Determine the [X, Y] coordinate at the center of the cell enclosing the given text.  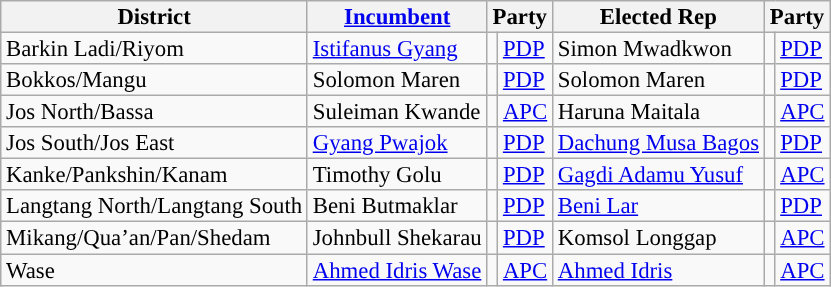
Istifanus Gyang [397, 49]
Ahmed Idris Wase [397, 270]
Gyang Pwajok [397, 143]
Wase [154, 270]
Suleiman Kwande [397, 112]
Johnbull Shekarau [397, 238]
Timothy Golu [397, 175]
Beni Lar [658, 206]
Gagdi Adamu Yusuf [658, 175]
Langtang North/Langtang South [154, 206]
Bokkos/Mangu [154, 80]
Ahmed Idris [658, 270]
Beni Butmaklar [397, 206]
Jos South/Jos East [154, 143]
Incumbent [397, 17]
Komsol Longgap [658, 238]
Dachung Musa Bagos [658, 143]
District [154, 17]
Elected Rep [658, 17]
Mikang/Qua’an/Pan/Shedam [154, 238]
Simon Mwadkwon [658, 49]
Haruna Maitala [658, 112]
Barkin Ladi/Riyom [154, 49]
Jos North/Bassa [154, 112]
Kanke/Pankshin/Kanam [154, 175]
